Provide the (x, y) coordinate of the cell's center where the given text is located.  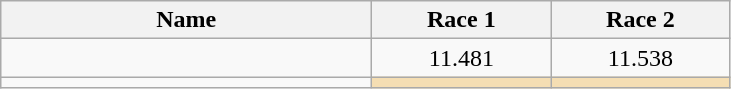
11.481 (462, 58)
Race 2 (640, 20)
Name (186, 20)
Race 1 (462, 20)
11.538 (640, 58)
